Search for the cell housing the specified text and yield its [x, y] center coordinate. 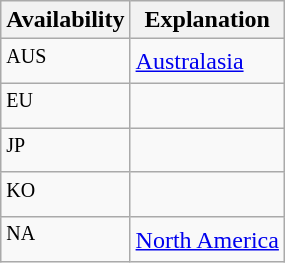
KO [66, 194]
Explanation [207, 20]
EU [66, 106]
Availability [66, 20]
NA [66, 240]
North America [207, 240]
JP [66, 150]
AUS [66, 62]
Australasia [207, 62]
